Search for the cell housing the specified text and yield its (X, Y) center coordinate. 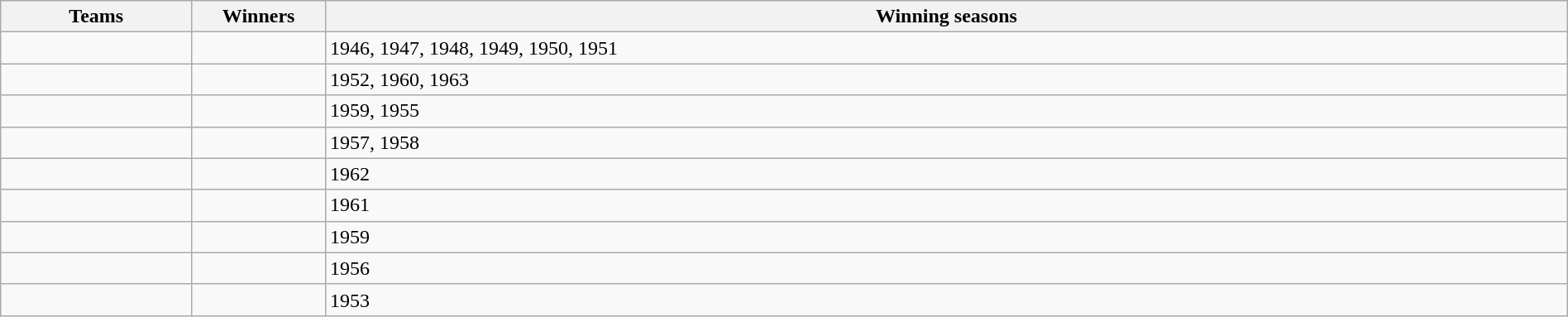
1961 (946, 205)
Winning seasons (946, 17)
1952, 1960, 1963 (946, 79)
1959 (946, 237)
1959, 1955 (946, 111)
Winners (259, 17)
1962 (946, 174)
1953 (946, 300)
1957, 1958 (946, 142)
1956 (946, 268)
Teams (96, 17)
1946, 1947, 1948, 1949, 1950, 1951 (946, 48)
